Provide the [X, Y] coordinate of the cell's center where the given text is located.  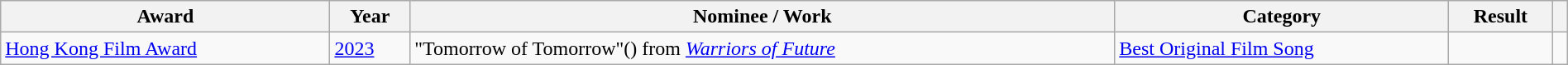
2023 [370, 48]
Result [1500, 17]
Nominee / Work [762, 17]
Category [1282, 17]
Award [165, 17]
"Tomorrow of Tomorrow"() from Warriors of Future [762, 48]
Hong Kong Film Award [165, 48]
Year [370, 17]
Best Original Film Song [1282, 48]
